For the text-containing cell, return its midpoint in (X, Y) coordinate format. 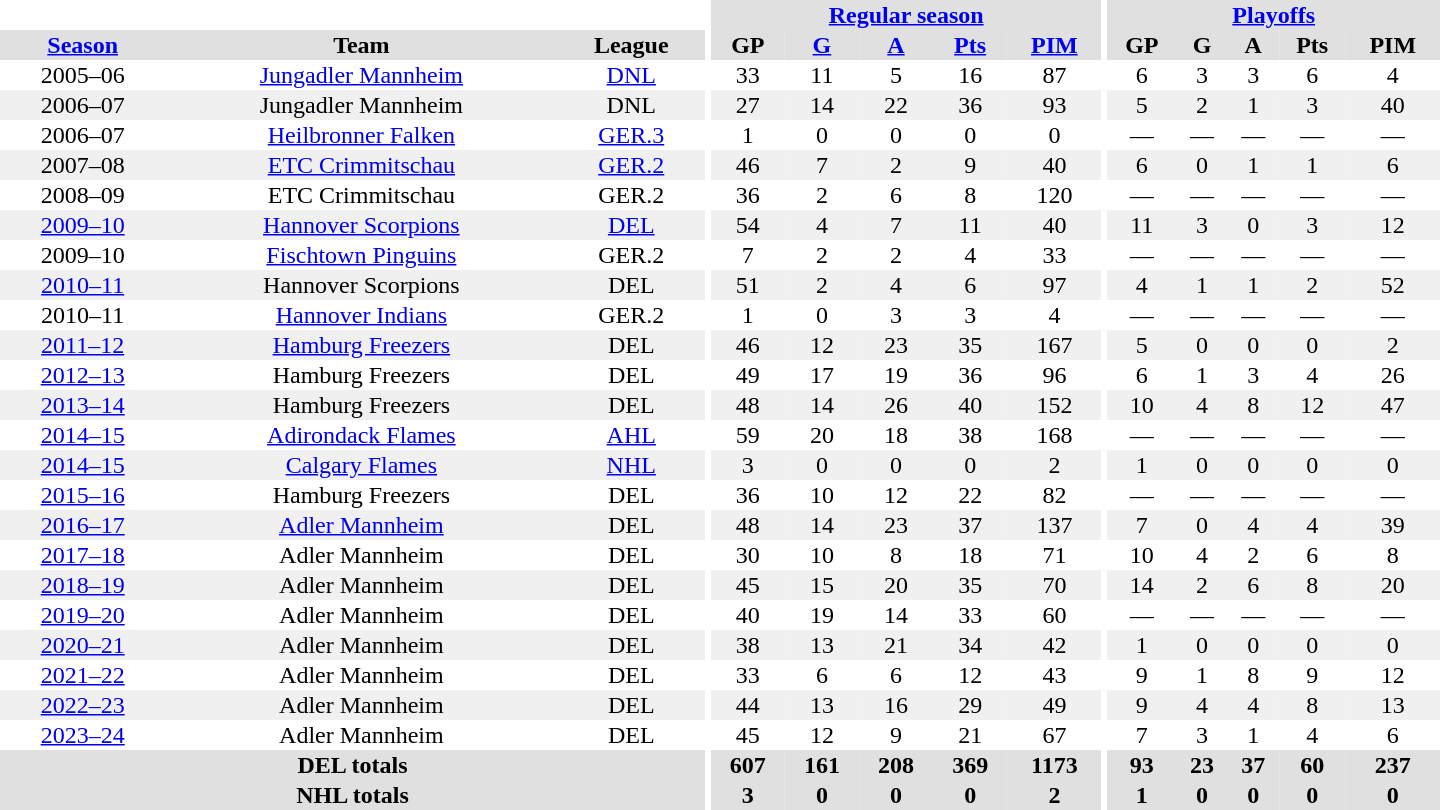
15 (822, 585)
2021–22 (82, 675)
1173 (1054, 765)
42 (1054, 645)
AHL (631, 435)
237 (1392, 765)
2013–14 (82, 405)
Regular season (906, 15)
152 (1054, 405)
17 (822, 375)
2011–12 (82, 345)
44 (748, 705)
29 (970, 705)
59 (748, 435)
67 (1054, 735)
Hannover Indians (361, 315)
Season (82, 45)
39 (1392, 525)
2023–24 (82, 735)
2008–09 (82, 195)
2012–13 (82, 375)
161 (822, 765)
2015–16 (82, 495)
70 (1054, 585)
167 (1054, 345)
Calgary Flames (361, 465)
Heilbronner Falken (361, 135)
607 (748, 765)
2016–17 (82, 525)
Adirondack Flames (361, 435)
2022–23 (82, 705)
Playoffs (1274, 15)
82 (1054, 495)
208 (896, 765)
League (631, 45)
2020–21 (82, 645)
Team (361, 45)
137 (1054, 525)
43 (1054, 675)
369 (970, 765)
168 (1054, 435)
54 (748, 225)
2007–08 (82, 165)
NHL totals (352, 795)
2005–06 (82, 75)
DEL totals (352, 765)
52 (1392, 285)
96 (1054, 375)
GER.3 (631, 135)
34 (970, 645)
27 (748, 105)
97 (1054, 285)
2018–19 (82, 585)
2017–18 (82, 555)
2019–20 (82, 615)
Fischtown Pinguins (361, 255)
47 (1392, 405)
120 (1054, 195)
30 (748, 555)
51 (748, 285)
87 (1054, 75)
71 (1054, 555)
NHL (631, 465)
